Identify which cell holds the provided text, then report its [x, y] central coordinate. 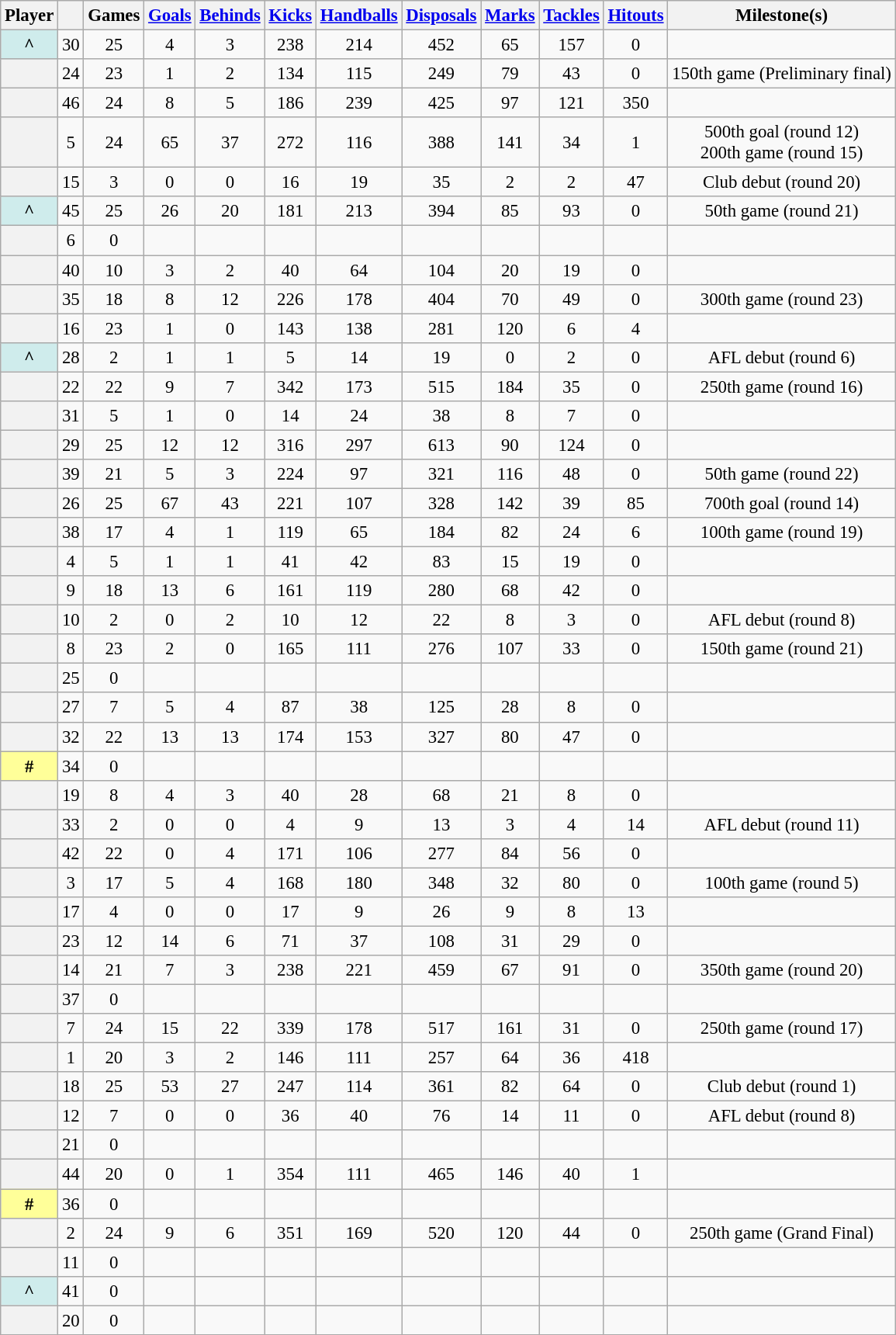
48 [571, 474]
213 [358, 212]
300th game (round 23) [782, 299]
50th game (round 22) [782, 474]
71 [290, 941]
Tackles [571, 16]
281 [441, 328]
280 [441, 591]
157 [571, 45]
186 [290, 103]
45 [71, 212]
500th goal (round 12) 200th game (round 15) [782, 143]
150th game (Preliminary final) [782, 74]
Milestone(s) [782, 16]
121 [571, 103]
297 [358, 445]
257 [441, 1058]
700th goal (round 14) [782, 503]
247 [290, 1087]
250th game (Grand Final) [782, 1233]
351 [290, 1233]
342 [290, 387]
Kicks [290, 16]
171 [290, 854]
50th game (round 21) [782, 212]
104 [441, 270]
87 [290, 708]
452 [441, 45]
328 [441, 503]
517 [441, 1028]
AFL debut (round 6) [782, 357]
350th game (round 20) [782, 970]
404 [441, 299]
56 [571, 854]
180 [358, 882]
100th game (round 5) [782, 882]
316 [290, 445]
Goals [170, 16]
106 [358, 854]
91 [571, 970]
Behinds [230, 16]
239 [358, 103]
181 [290, 212]
Marks [510, 16]
100th game (round 19) [782, 532]
214 [358, 45]
321 [441, 474]
124 [571, 445]
361 [441, 1087]
53 [170, 1087]
114 [358, 1087]
AFL debut (round 11) [782, 824]
93 [571, 212]
169 [358, 1233]
141 [510, 143]
388 [441, 143]
459 [441, 970]
327 [441, 737]
515 [441, 387]
Disposals [441, 16]
Club debut (round 1) [782, 1087]
76 [441, 1116]
168 [290, 882]
150th game (round 21) [782, 649]
134 [290, 74]
90 [510, 445]
79 [510, 74]
49 [571, 299]
Handballs [358, 16]
394 [441, 212]
70 [510, 299]
249 [441, 74]
142 [510, 503]
125 [441, 708]
277 [441, 854]
174 [290, 737]
354 [290, 1174]
Player [29, 16]
84 [510, 854]
115 [358, 74]
143 [290, 328]
165 [290, 649]
224 [290, 474]
250th game (round 16) [782, 387]
272 [290, 143]
46 [71, 103]
339 [290, 1028]
425 [441, 103]
520 [441, 1233]
83 [441, 562]
418 [636, 1058]
348 [441, 882]
613 [441, 445]
30 [71, 45]
Club debut (round 20) [782, 182]
465 [441, 1174]
138 [358, 328]
Hitouts [636, 16]
173 [358, 387]
250th game (round 17) [782, 1028]
Games [114, 16]
108 [441, 941]
350 [636, 103]
153 [358, 737]
276 [441, 649]
226 [290, 299]
